Output the (x, y) coordinate of the center of the cell containing the given text.  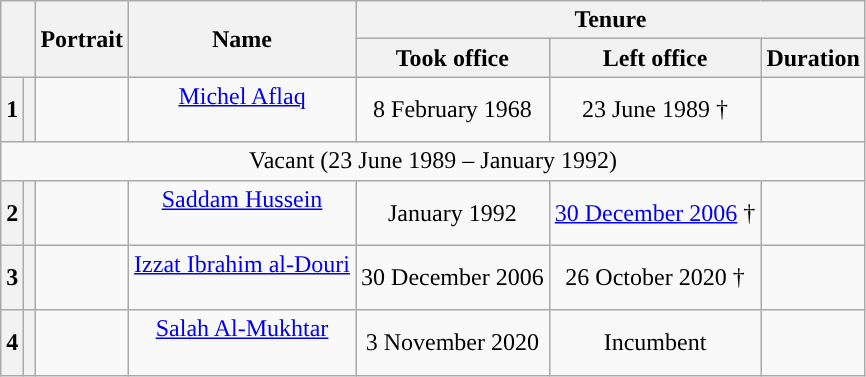
Portrait (82, 39)
Salah Al-Mukhtar (242, 342)
Duration (813, 58)
3 November 2020 (453, 342)
4 (12, 342)
Tenure (611, 20)
January 1992 (453, 212)
Incumbent (655, 342)
26 October 2020 † (655, 278)
2 (12, 212)
3 (12, 278)
30 December 2006 (453, 278)
1 (12, 110)
Izzat Ibrahim al-Douri (242, 278)
Took office (453, 58)
Name (242, 39)
Michel Aflaq (242, 110)
30 December 2006 † (655, 212)
23 June 1989 † (655, 110)
8 February 1968 (453, 110)
Left office (655, 58)
Vacant (23 June 1989 – January 1992) (434, 161)
Saddam Hussein (242, 212)
